Find where the given text appears and provide that cell's center as [X, Y] coordinate. 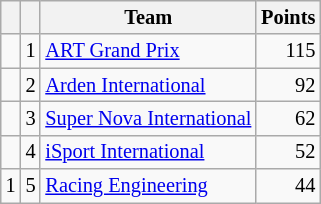
4 [31, 152]
44 [288, 186]
iSport International [148, 152]
3 [31, 118]
92 [288, 85]
52 [288, 152]
115 [288, 51]
Arden International [148, 85]
62 [288, 118]
ART Grand Prix [148, 51]
5 [31, 186]
Points [288, 17]
Super Nova International [148, 118]
Racing Engineering [148, 186]
Team [148, 17]
2 [31, 85]
